Locate the cell with the specified text and output its [X, Y] center coordinate. 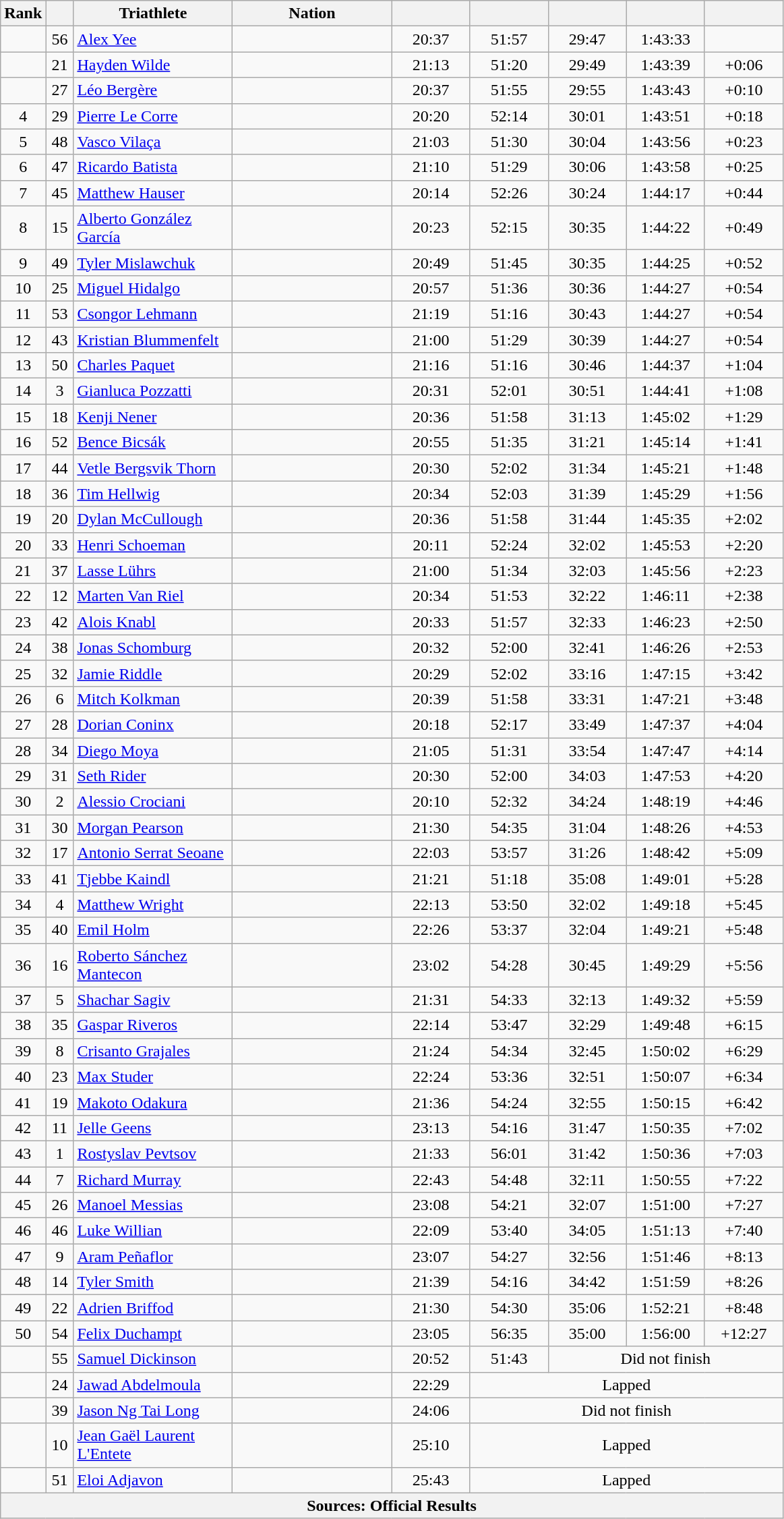
23:08 [431, 1205]
52:17 [509, 724]
1:45:21 [665, 468]
29:55 [587, 90]
+7:03 [744, 1153]
54:21 [509, 1205]
1:47:37 [665, 724]
25:10 [431, 1445]
Alex Yee [153, 39]
1:47:15 [665, 673]
33:16 [587, 673]
1:56:00 [665, 1334]
1:49:32 [665, 1000]
1:51:13 [665, 1231]
32:13 [587, 1000]
20:39 [431, 699]
56:35 [509, 1334]
Rostyslav Pevtsov [153, 1153]
20:14 [431, 193]
+0:23 [744, 142]
1:44:17 [665, 193]
30:45 [587, 965]
Felix Duchampt [153, 1334]
+1:48 [744, 468]
33:49 [587, 724]
+1:29 [744, 417]
+12:27 [744, 1334]
1:46:11 [665, 596]
1:50:15 [665, 1102]
1:43:58 [665, 167]
31:47 [587, 1128]
35:06 [587, 1308]
54:34 [509, 1051]
29:47 [587, 39]
+6:34 [744, 1077]
1:51:46 [665, 1257]
Marten Van Riel [153, 596]
23:02 [431, 965]
34:24 [587, 802]
Roberto Sánchez Mantecon [153, 965]
54:35 [509, 828]
51:18 [509, 879]
53:50 [509, 905]
1:49:29 [665, 965]
1:47:47 [665, 751]
Jonas Schomburg [153, 648]
Richard Murray [153, 1180]
20:11 [431, 545]
53:40 [509, 1231]
32:56 [587, 1257]
30:24 [587, 193]
22:13 [431, 905]
Makoto Odakura [153, 1102]
1:43:51 [665, 116]
+5:56 [744, 965]
Dylan McCullough [153, 519]
31:21 [587, 442]
Tyler Mislawchuk [153, 262]
31:34 [587, 468]
31:42 [587, 1153]
31:44 [587, 519]
55 [59, 1359]
32:22 [587, 596]
51:45 [509, 262]
1:45:29 [665, 494]
+0:06 [744, 65]
Pierre Le Corre [153, 116]
+1:08 [744, 391]
+1:04 [744, 366]
+2:02 [744, 519]
21:05 [431, 751]
Emil Holm [153, 930]
Csongor Lehmann [153, 314]
54:27 [509, 1257]
20:23 [431, 228]
53:36 [509, 1077]
Sources: Official Results [392, 1506]
+3:42 [744, 673]
54:28 [509, 965]
51 [59, 1480]
+0:25 [744, 167]
31:13 [587, 417]
23:05 [431, 1334]
30:04 [587, 142]
+6:29 [744, 1051]
1:45:53 [665, 545]
1:50:36 [665, 1153]
+5:45 [744, 905]
31:26 [587, 853]
1:51:00 [665, 1205]
29:49 [587, 65]
21:31 [431, 1000]
Nation [312, 13]
52:03 [509, 494]
Morgan Pearson [153, 828]
32:04 [587, 930]
20:33 [431, 622]
32:07 [587, 1205]
32:03 [587, 571]
54:48 [509, 1180]
Adrien Briffod [153, 1308]
Manoel Messias [153, 1205]
21:10 [431, 167]
21:24 [431, 1051]
21:39 [431, 1282]
22:03 [431, 853]
Miguel Hidalgo [153, 288]
+0:52 [744, 262]
53:57 [509, 853]
+8:13 [744, 1257]
+0:44 [744, 193]
32:33 [587, 622]
20:10 [431, 802]
22:43 [431, 1180]
31:04 [587, 828]
Lasse Lührs [153, 571]
33:54 [587, 751]
1:45:35 [665, 519]
30:01 [587, 116]
22:14 [431, 1025]
Tim Hellwig [153, 494]
1:51:59 [665, 1282]
Diego Moya [153, 751]
+7:02 [744, 1128]
1:45:14 [665, 442]
23:07 [431, 1257]
+4:46 [744, 802]
Luke Willian [153, 1231]
+7:40 [744, 1231]
+6:15 [744, 1025]
32:11 [587, 1180]
Vetle Bergsvik Thorn [153, 468]
32:41 [587, 648]
13 [23, 366]
51:53 [509, 596]
+7:27 [744, 1205]
Seth Rider [153, 776]
1:44:25 [665, 262]
+4:14 [744, 751]
3 [59, 391]
1:44:22 [665, 228]
1:43:39 [665, 65]
32:45 [587, 1051]
Vasco Vilaça [153, 142]
Matthew Hauser [153, 193]
+1:41 [744, 442]
51:36 [509, 288]
21:03 [431, 142]
Charles Paquet [153, 366]
54 [59, 1334]
30:51 [587, 391]
51:55 [509, 90]
56 [59, 39]
+8:26 [744, 1282]
30:39 [587, 339]
54:24 [509, 1102]
20:18 [431, 724]
1:50:07 [665, 1077]
52:24 [509, 545]
Tyler Smith [153, 1282]
Jason Ng Tai Long [153, 1410]
Rank [23, 13]
+3:48 [744, 699]
Ricardo Batista [153, 167]
51:43 [509, 1359]
21:36 [431, 1102]
+2:53 [744, 648]
52:26 [509, 193]
Hayden Wilde [153, 65]
30:46 [587, 366]
Kenji Nener [153, 417]
30:43 [587, 314]
1:52:21 [665, 1308]
20:57 [431, 288]
1:48:42 [665, 853]
Tjebbe Kaindl [153, 879]
Gaspar Riveros [153, 1025]
Gianluca Pozzatti [153, 391]
+2:50 [744, 622]
Kristian Blummenfelt [153, 339]
1:50:35 [665, 1128]
Matthew Wright [153, 905]
Jelle Geens [153, 1128]
23:13 [431, 1128]
Antonio Serrat Seoane [153, 853]
1:49:48 [665, 1025]
51:20 [509, 65]
+5:28 [744, 879]
21:13 [431, 65]
+5:48 [744, 930]
1:46:23 [665, 622]
+5:59 [744, 1000]
+1:56 [744, 494]
1:43:33 [665, 39]
Alberto González García [153, 228]
32:55 [587, 1102]
20:31 [431, 391]
+2:20 [744, 545]
53:37 [509, 930]
1 [59, 1153]
Mitch Kolkman [153, 699]
1:43:43 [665, 90]
Bence Bicsák [153, 442]
24:06 [431, 1410]
Alois Knabl [153, 622]
2 [59, 802]
1:43:56 [665, 142]
30:36 [587, 288]
21:21 [431, 879]
Triathlete [153, 13]
32:51 [587, 1077]
34:42 [587, 1282]
34:03 [587, 776]
51:31 [509, 751]
32:29 [587, 1025]
1:44:37 [665, 366]
1:45:56 [665, 571]
+8:48 [744, 1308]
1:45:02 [665, 417]
51:35 [509, 442]
+0:18 [744, 116]
Crisanto Grajales [153, 1051]
1:49:01 [665, 879]
+4:20 [744, 776]
1:48:26 [665, 828]
22:29 [431, 1385]
Jean Gaël Laurent L'Entete [153, 1445]
52:01 [509, 391]
20:49 [431, 262]
1:49:21 [665, 930]
+6:42 [744, 1102]
35:00 [587, 1334]
+4:04 [744, 724]
21:33 [431, 1153]
+0:10 [744, 90]
1:46:26 [665, 648]
Alessio Crociani [153, 802]
51:34 [509, 571]
52:15 [509, 228]
52:32 [509, 802]
Samuel Dickinson [153, 1359]
54:33 [509, 1000]
Jawad Abdelmoula [153, 1385]
+2:23 [744, 571]
54:30 [509, 1308]
31:39 [587, 494]
20:52 [431, 1359]
1:50:02 [665, 1051]
51:30 [509, 142]
+2:38 [744, 596]
53 [59, 314]
35:08 [587, 879]
25:43 [431, 1480]
20:20 [431, 116]
Eloi Adjavon [153, 1480]
Shachar Sagiv [153, 1000]
20:32 [431, 648]
1:44:41 [665, 391]
1:48:19 [665, 802]
20:29 [431, 673]
22:26 [431, 930]
34:05 [587, 1231]
1:49:18 [665, 905]
Dorian Coninx [153, 724]
33:31 [587, 699]
Aram Peñaflor [153, 1257]
21:19 [431, 314]
53:47 [509, 1025]
+5:09 [744, 853]
+7:22 [744, 1180]
1:47:21 [665, 699]
20:55 [431, 442]
21:16 [431, 366]
1:47:53 [665, 776]
1:50:55 [665, 1180]
Max Studer [153, 1077]
30:06 [587, 167]
Jamie Riddle [153, 673]
52:14 [509, 116]
22:24 [431, 1077]
52 [59, 442]
+0:49 [744, 228]
Léo Bergère [153, 90]
Henri Schoeman [153, 545]
+4:53 [744, 828]
22:09 [431, 1231]
56:01 [509, 1153]
